For the text-containing cell, return its midpoint in [x, y] coordinate format. 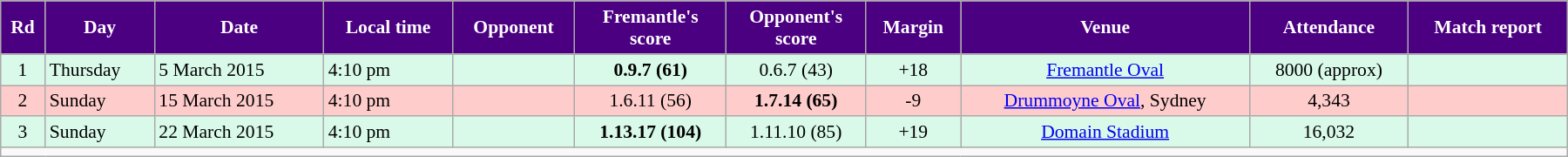
1.7.14 (65) [796, 101]
22 March 2015 [239, 133]
Local time [389, 28]
0.9.7 (61) [651, 70]
Day [99, 28]
Venue [1105, 28]
3 [23, 133]
+18 [913, 70]
Fremantle'sscore [651, 28]
1.11.10 (85) [796, 133]
1.6.11 (56) [651, 101]
Fremantle Oval [1105, 70]
1.13.17 (104) [651, 133]
Date [239, 28]
15 March 2015 [239, 101]
1 [23, 70]
16,032 [1328, 133]
Domain Stadium [1105, 133]
5 March 2015 [239, 70]
-9 [913, 101]
Opponent [513, 28]
8000 (approx) [1328, 70]
Margin [913, 28]
Drummoyne Oval, Sydney [1105, 101]
4,343 [1328, 101]
Rd [23, 28]
Match report [1488, 28]
Attendance [1328, 28]
Thursday [99, 70]
2 [23, 101]
0.6.7 (43) [796, 70]
+19 [913, 133]
Opponent'sscore [796, 28]
